Find where the given text appears and provide that cell's center as [X, Y] coordinate. 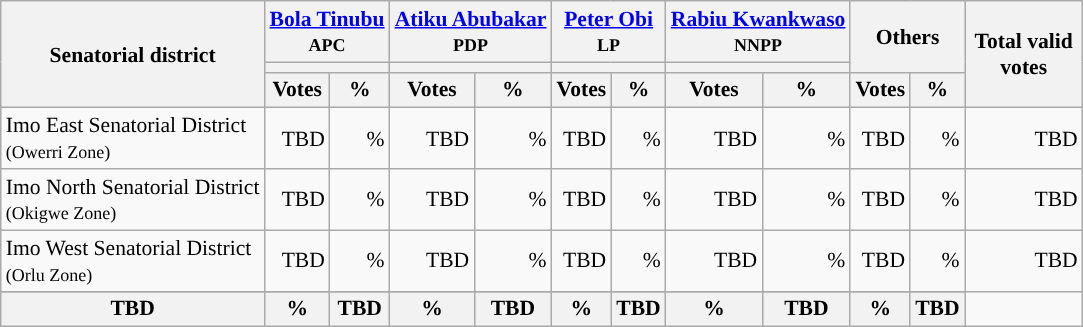
Atiku AbubakarPDP [471, 32]
Senatorial district [133, 54]
Peter ObiLP [609, 32]
Bola TinubuAPC [326, 32]
Rabiu KwankwasoNNPP [758, 32]
Imo East Senatorial District(Owerri Zone) [133, 138]
Others [907, 36]
Imo West Senatorial District(Orlu Zone) [133, 260]
Total valid votes [1024, 54]
Imo North Senatorial District(Okigwe Zone) [133, 200]
